Identify which cell holds the provided text, then report its [X, Y] central coordinate. 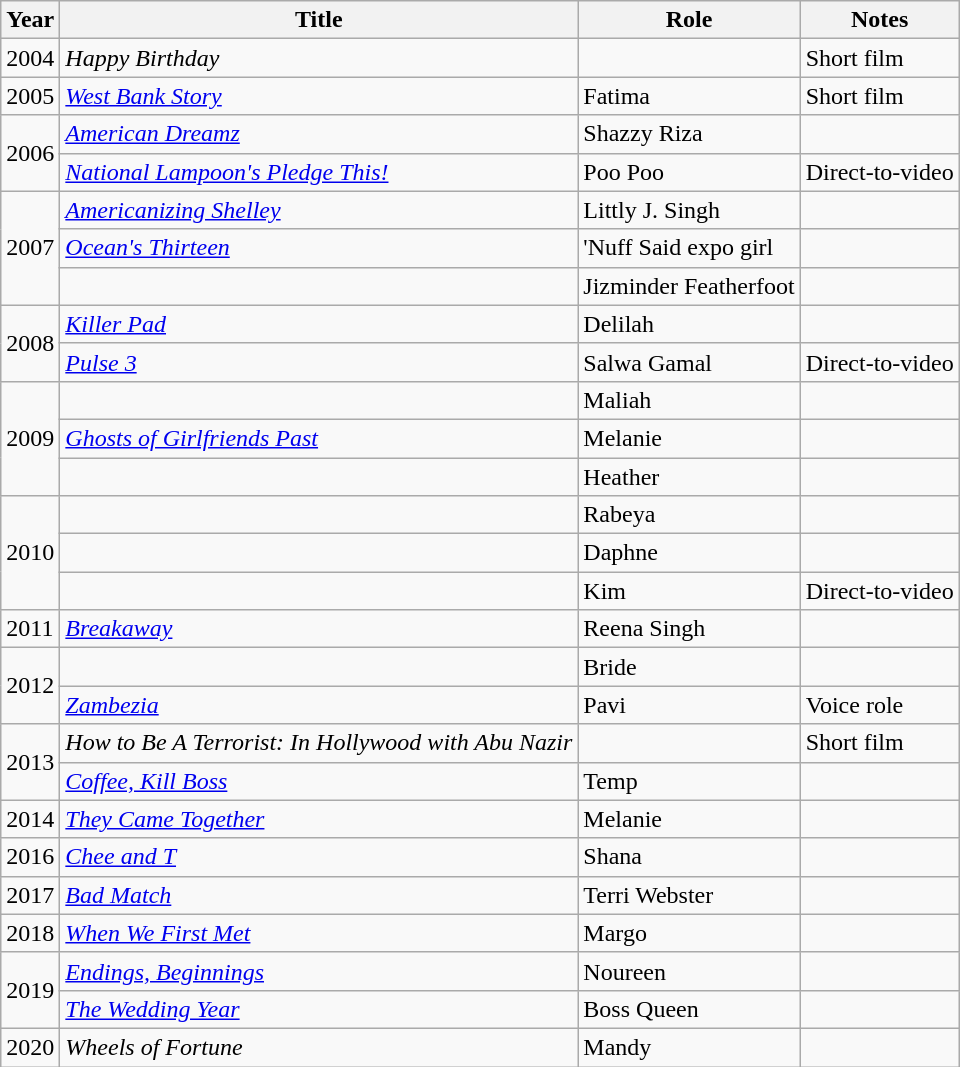
Terri Webster [689, 895]
Endings, Beginnings [319, 971]
Temp [689, 781]
2009 [30, 438]
Chee and T [319, 857]
2006 [30, 153]
Fatima [689, 96]
Bride [689, 667]
Breakaway [319, 629]
Daphne [689, 553]
2005 [30, 96]
2018 [30, 933]
Heather [689, 477]
Voice role [880, 705]
2010 [30, 553]
2019 [30, 990]
2011 [30, 629]
Happy Birthday [319, 58]
Killer Pad [319, 324]
Ghosts of Girlfriends Past [319, 438]
West Bank Story [319, 96]
Pavi [689, 705]
Shana [689, 857]
2014 [30, 819]
Noureen [689, 971]
Coffee, Kill Boss [319, 781]
Boss Queen [689, 1009]
Pulse 3 [319, 362]
Title [319, 20]
Mandy [689, 1047]
Role [689, 20]
Margo [689, 933]
2016 [30, 857]
Americanizing Shelley [319, 210]
2008 [30, 343]
American Dreamz [319, 134]
2007 [30, 248]
Maliah [689, 400]
Year [30, 20]
Ocean's Thirteen [319, 248]
Salwa Gamal [689, 362]
Shazzy Riza [689, 134]
Reena Singh [689, 629]
Wheels of Fortune [319, 1047]
When We First Met [319, 933]
Poo Poo [689, 172]
2013 [30, 762]
Jizminder Featherfoot [689, 286]
Zambezia [319, 705]
Delilah [689, 324]
They Came Together [319, 819]
'Nuff Said expo girl [689, 248]
2017 [30, 895]
How to Be A Terrorist: In Hollywood with Abu Nazir [319, 743]
National Lampoon's Pledge This! [319, 172]
Bad Match [319, 895]
The Wedding Year [319, 1009]
2020 [30, 1047]
Littly J. Singh [689, 210]
Kim [689, 591]
2012 [30, 686]
Notes [880, 20]
Rabeya [689, 515]
2004 [30, 58]
